Capture the cell that displays the provided text and extract its [X, Y] central coordinate. 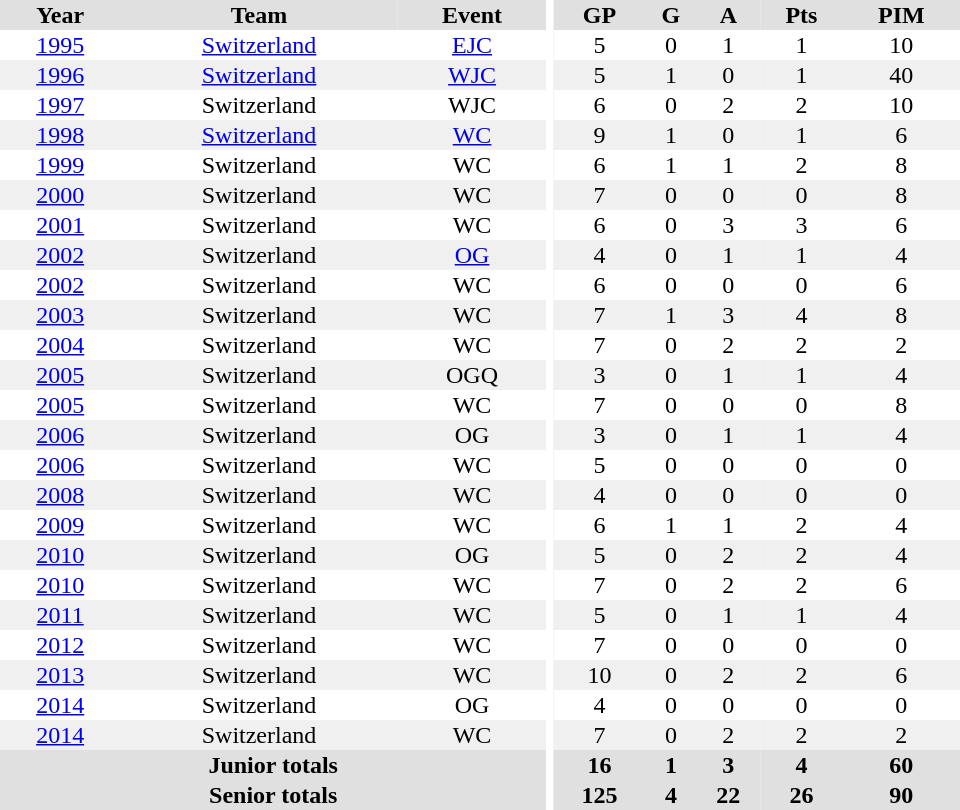
Junior totals [273, 765]
1999 [60, 165]
1998 [60, 135]
Year [60, 15]
9 [599, 135]
GP [599, 15]
2008 [60, 495]
EJC [472, 45]
40 [902, 75]
2011 [60, 615]
26 [802, 795]
1995 [60, 45]
1997 [60, 105]
PIM [902, 15]
2013 [60, 675]
2001 [60, 225]
2009 [60, 525]
G [670, 15]
16 [599, 765]
125 [599, 795]
Team [258, 15]
90 [902, 795]
Event [472, 15]
2012 [60, 645]
2003 [60, 315]
22 [729, 795]
Pts [802, 15]
2004 [60, 345]
A [729, 15]
2000 [60, 195]
OGQ [472, 375]
60 [902, 765]
1996 [60, 75]
Senior totals [273, 795]
